Search for the cell housing the specified text and yield its [X, Y] center coordinate. 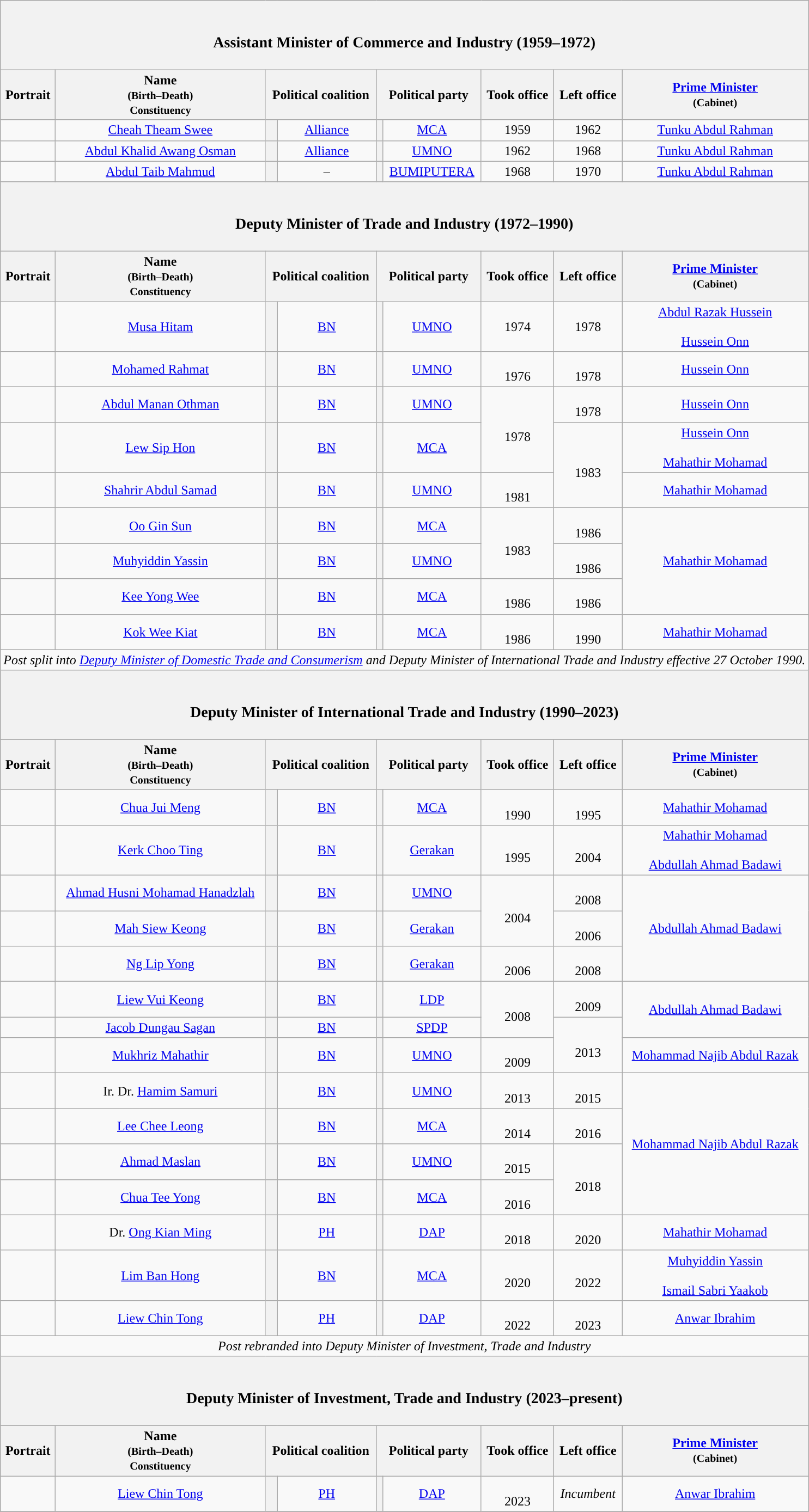
Post rebranded into Deputy Minister of Investment, Trade and Industry [404, 1346]
Ahmad Husni Mohamad Hanadzlah [160, 893]
Mukhriz Mahathir [160, 1055]
Chua Tee Yong [160, 1197]
LDP [432, 1000]
Mahathir MohamadAbdullah Ahmad Badawi [715, 850]
Mah Siew Keong [160, 929]
Liew Vui Keong [160, 1000]
Deputy Minister of Investment, Trade and Industry (2023–present) [404, 1391]
Incumbent [588, 1494]
Dr. Ong Kian Ming [160, 1233]
Mohamed Rahmat [160, 369]
Kee Yong Wee [160, 597]
Musa Hitam [160, 327]
SPDP [432, 1027]
BUMIPUTERA [432, 172]
1970 [588, 172]
Ahmad Maslan [160, 1162]
Lim Ban Hong [160, 1275]
1959 [518, 130]
Kerk Choo Ting [160, 850]
Chua Jui Meng [160, 807]
2014 [518, 1126]
Post split into Deputy Minister of Domestic Trade and Consumerism and Deputy Minister of International Trade and Industry effective 27 October 1990. [404, 660]
Ng Lip Yong [160, 964]
– [327, 172]
Abdul Taib Mahmud [160, 172]
Ir. Dr. Hamim Samuri [160, 1091]
Kok Wee Kiat [160, 632]
Lee Chee Leong [160, 1126]
Deputy Minister of International Trade and Industry (1990–2023) [404, 705]
1981 [518, 490]
Cheah Theam Swee [160, 130]
Shahrir Abdul Samad [160, 490]
Abdul Manan Othman [160, 405]
Jacob Dungau Sagan [160, 1027]
1976 [518, 369]
Muhyiddin YassinIsmail Sabri Yaakob [715, 1275]
Hussein OnnMahathir Mohamad [715, 448]
Abdul Khalid Awang Osman [160, 151]
Abdul Razak HusseinHussein Onn [715, 327]
Oo Gin Sun [160, 526]
Assistant Minister of Commerce and Industry (1959–1972) [404, 35]
Deputy Minister of Trade and Industry (1972–1990) [404, 217]
Muhyiddin Yassin [160, 561]
Lew Sip Hon [160, 448]
1974 [518, 327]
